Locate the cell with the specified text and output its [x, y] center coordinate. 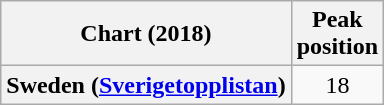
18 [337, 85]
Peak position [337, 34]
Sweden (Sverigetopplistan) [146, 85]
Chart (2018) [146, 34]
